Identify which cell holds the provided text, then report its [x, y] central coordinate. 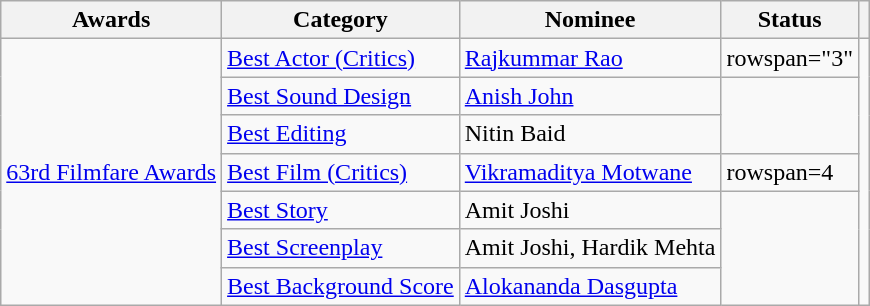
Category [341, 20]
Vikramaditya Motwane [590, 172]
Status [790, 20]
Amit Joshi, Hardik Mehta [590, 248]
Awards [112, 20]
Best Actor (Critics) [341, 58]
63rd Filmfare Awards [112, 172]
Best Editing [341, 134]
Best Background Score [341, 286]
Amit Joshi [590, 210]
Nominee [590, 20]
Best Screenplay [341, 248]
rowspan="3" [790, 58]
Rajkummar Rao [590, 58]
Nitin Baid [590, 134]
Anish John [590, 96]
Best Film (Critics) [341, 172]
rowspan=4 [790, 172]
Best Story [341, 210]
Alokananda Dasgupta [590, 286]
Best Sound Design [341, 96]
